Search for the cell housing the specified text and yield its (X, Y) center coordinate. 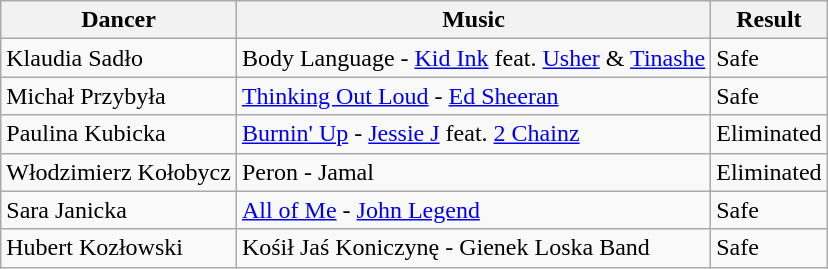
Result (769, 20)
Hubert Kozłowski (119, 248)
Klaudia Sadło (119, 58)
All of Me - John Legend (473, 210)
Burnin' Up - Jessie J feat. 2 Chainz (473, 134)
Dancer (119, 20)
Kośił Jaś Koniczynę - Gienek Loska Band (473, 248)
Music (473, 20)
Peron - Jamal (473, 172)
Michał Przybyła (119, 96)
Paulina Kubicka (119, 134)
Thinking Out Loud - Ed Sheeran (473, 96)
Sara Janicka (119, 210)
Body Language - Kid Ink feat. Usher & Tinashe (473, 58)
Włodzimierz Kołobycz (119, 172)
